From the cell containing the given text, extract its center point as (X, Y) coordinate. 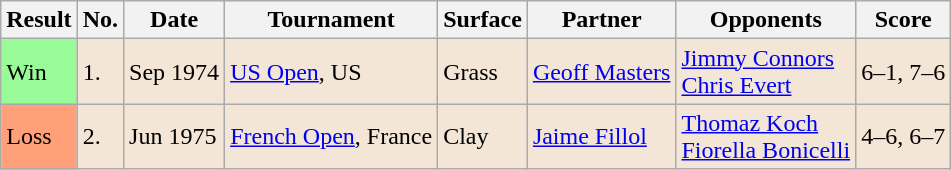
2. (100, 136)
Result (39, 20)
4–6, 6–7 (904, 136)
Win (39, 72)
Clay (483, 136)
6–1, 7–6 (904, 72)
Jimmy Connors Chris Evert (766, 72)
Jun 1975 (174, 136)
Jaime Fillol (602, 136)
Geoff Masters (602, 72)
Tournament (332, 20)
Date (174, 20)
No. (100, 20)
1. (100, 72)
Sep 1974 (174, 72)
Opponents (766, 20)
Surface (483, 20)
Score (904, 20)
Grass (483, 72)
Thomaz Koch Fiorella Bonicelli (766, 136)
US Open, US (332, 72)
Partner (602, 20)
French Open, France (332, 136)
Loss (39, 136)
